Find where the given text appears and provide that cell's center as [x, y] coordinate. 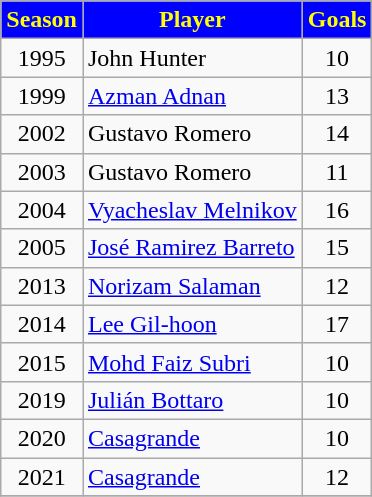
1995 [42, 58]
13 [337, 96]
Player [192, 20]
2005 [42, 248]
Norizam Salaman [192, 286]
14 [337, 134]
2004 [42, 210]
2013 [42, 286]
1999 [42, 96]
Lee Gil-hoon [192, 324]
2019 [42, 400]
17 [337, 324]
2021 [42, 477]
2015 [42, 362]
16 [337, 210]
José Ramirez Barreto [192, 248]
2003 [42, 172]
John Hunter [192, 58]
Goals [337, 20]
11 [337, 172]
Julián Bottaro [192, 400]
Azman Adnan [192, 96]
Vyacheslav Melnikov [192, 210]
2002 [42, 134]
Mohd Faiz Subri [192, 362]
2020 [42, 438]
Season [42, 20]
15 [337, 248]
2014 [42, 324]
